Extract the (x, y) coordinate from the center of the cell holding the provided text.  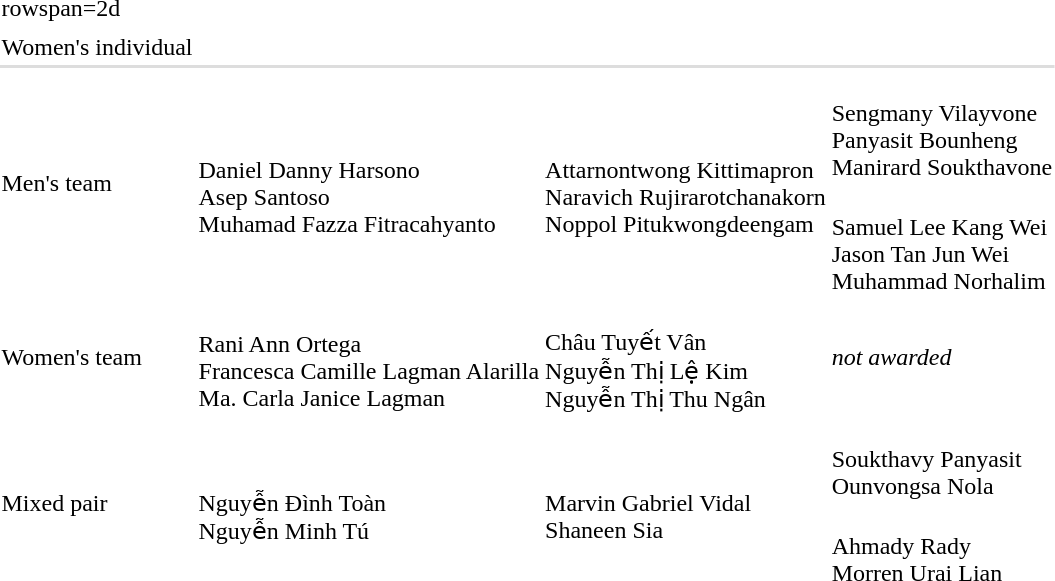
Women's team (97, 357)
Samuel Lee Kang WeiJason Tan Jun WeiMuhammad Norhalim (942, 240)
Daniel Danny HarsonoAsep SantosoMuhamad Fazza Fitracahyanto (369, 184)
Sengmany VilayvonePanyasit BounhengManirard Soukthavone (942, 126)
Soukthavy PanyasitOunvongsa Nola (942, 460)
Rani Ann OrtegaFrancesca Camille Lagman AlarillaMa. Carla Janice Lagman (369, 357)
Châu Tuyết VânNguyễn Thị Lệ KimNguyễn Thị Thu Ngân (686, 357)
Men's team (97, 184)
not awarded (942, 357)
Women's individual (97, 47)
Attarnontwong KittimapronNaravich RujirarotchanakornNoppol Pitukwongdeengam (686, 184)
